Return [X, Y] of the center of cell containing provided text 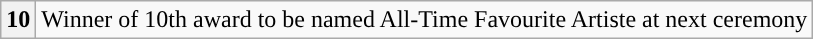
Winner of 10th award to be named All-Time Favourite Artiste at next ceremony [424, 20]
10 [18, 20]
